Capture the cell that displays the provided text and extract its (x, y) central coordinate. 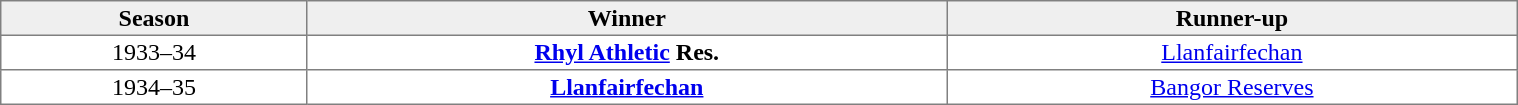
Rhyl Athletic Res. (626, 52)
Winner (626, 18)
Bangor Reserves (1232, 87)
Runner-up (1232, 18)
1933–34 (154, 52)
Season (154, 18)
1934–35 (154, 87)
